Find where the given text appears and provide that cell's center as (x, y) coordinate. 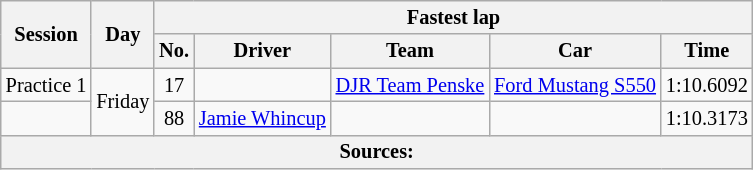
Driver (262, 51)
Car (575, 51)
Team (410, 51)
Session (46, 34)
1:10.6092 (707, 85)
1:10.3173 (707, 118)
Day (122, 34)
88 (174, 118)
17 (174, 85)
Practice 1 (46, 85)
Fastest lap (453, 17)
DJR Team Penske (410, 85)
Sources: (377, 152)
No. (174, 51)
Jamie Whincup (262, 118)
Ford Mustang S550 (575, 85)
Friday (122, 102)
Time (707, 51)
